From the cell containing the given text, extract its center point as [X, Y] coordinate. 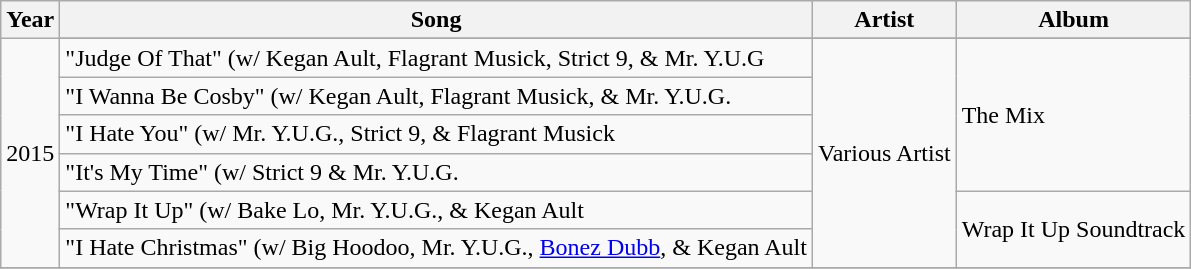
"It's My Time" (w/ Strict 9 & Mr. Y.U.G. [436, 172]
"I Wanna Be Cosby" (w/ Kegan Ault, Flagrant Musick, & Mr. Y.U.G. [436, 96]
"I Hate You" (w/ Mr. Y.U.G., Strict 9, & Flagrant Musick [436, 134]
Artist [884, 20]
Song [436, 20]
The Mix [1074, 115]
2015 [30, 153]
"I Hate Christmas" (w/ Big Hoodoo, Mr. Y.U.G., Bonez Dubb, & Kegan Ault [436, 248]
Wrap It Up Soundtrack [1074, 229]
"Wrap It Up" (w/ Bake Lo, Mr. Y.U.G., & Kegan Ault [436, 210]
Album [1074, 20]
Year [30, 20]
Various Artist [884, 153]
"Judge Of That" (w/ Kegan Ault, Flagrant Musick, Strict 9, & Mr. Y.U.G [436, 58]
